Provide the (X, Y) coordinate of the cell's center where the given text is located.  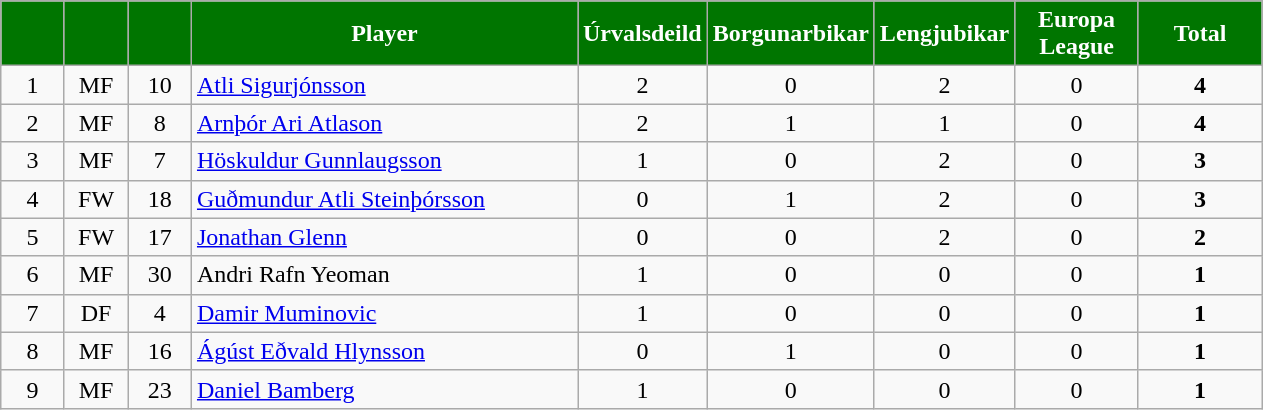
23 (160, 389)
Lengjubikar (944, 34)
Jonathan Glenn (384, 237)
DF (96, 313)
18 (160, 199)
Total (1200, 34)
30 (160, 275)
Player (384, 34)
9 (33, 389)
5 (33, 237)
16 (160, 351)
Damir Muminovic (384, 313)
Atli Sigurjónsson (384, 85)
Ágúst Eðvald Hlynsson (384, 351)
Daniel Bamberg (384, 389)
Höskuldur Gunnlaugsson (384, 161)
Úrvalsdeild (643, 34)
17 (160, 237)
Arnþór Ari Atlason (384, 123)
10 (160, 85)
Borgunarbikar (790, 34)
Guðmundur Atli Steinþórsson (384, 199)
Europa League (1077, 34)
6 (33, 275)
Andri Rafn Yeoman (384, 275)
